Pinpoint the cell where the given text exists, returning its (x, y) midpoint coordinate. 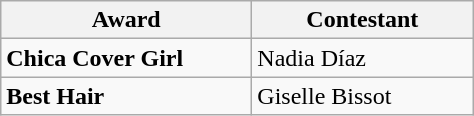
Chica Cover Girl (126, 58)
Nadia Díaz (362, 58)
Best Hair (126, 96)
Giselle Bissot (362, 96)
Contestant (362, 20)
Award (126, 20)
